For the text-containing cell, return its midpoint in [X, Y] coordinate format. 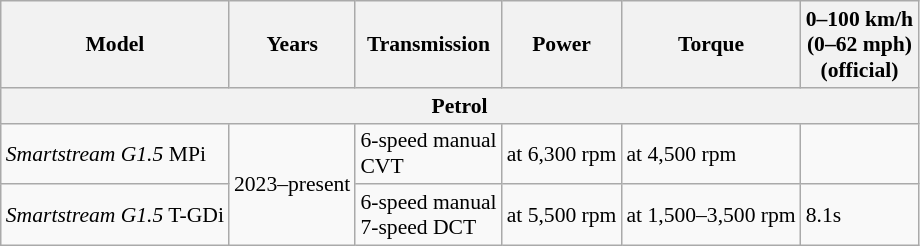
Transmission [428, 44]
6-speed manual7-speed DCT [428, 216]
at 4,500 rpm [710, 154]
8.1s [860, 216]
at 1,500–3,500 rpm [710, 216]
2023–present [292, 184]
Model [115, 44]
at 6,300 rpm [562, 154]
Petrol [460, 106]
6-speed manualCVT [428, 154]
Smartstream G1.5 MPi [115, 154]
0–100 km/h(0–62 mph)(official) [860, 44]
Power [562, 44]
Smartstream G1.5 T-GDi [115, 216]
at 5,500 rpm [562, 216]
Years [292, 44]
Torque [710, 44]
